Extract the (X, Y) coordinate from the center of the cell holding the provided text.  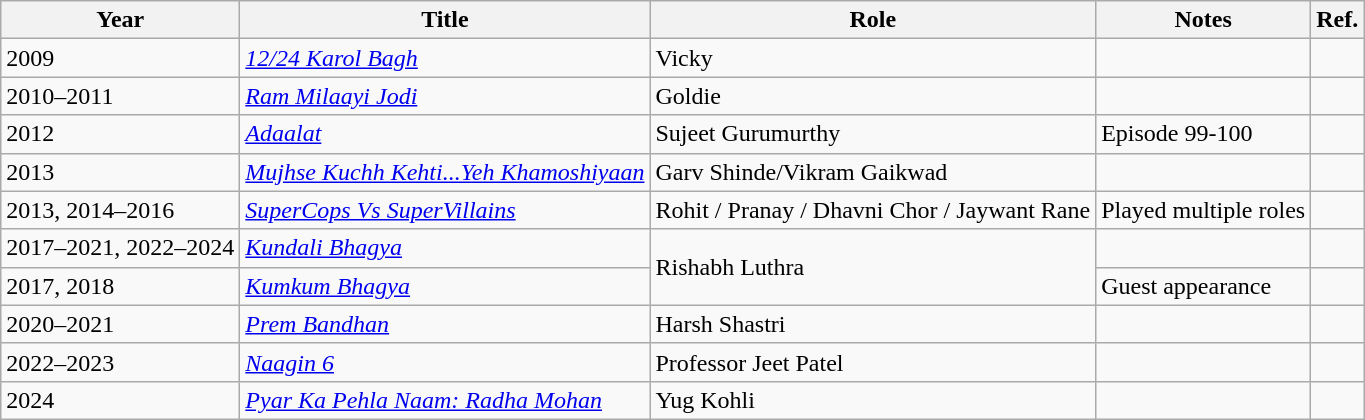
Pyar Ka Pehla Naam: Radha Mohan (445, 400)
Garv Shinde/Vikram Gaikwad (873, 172)
2009 (120, 58)
2013, 2014–2016 (120, 210)
Harsh Shastri (873, 324)
Prem Bandhan (445, 324)
12/24 Karol Bagh (445, 58)
Goldie (873, 96)
2020–2021 (120, 324)
Year (120, 20)
Episode 99-100 (1204, 134)
2017, 2018 (120, 286)
Adaalat (445, 134)
Role (873, 20)
2012 (120, 134)
2013 (120, 172)
Naagin 6 (445, 362)
Rishabh Luthra (873, 267)
Ram Milaayi Jodi (445, 96)
Mujhse Kuchh Kehti...Yeh Khamoshiyaan (445, 172)
2024 (120, 400)
Kumkum Bhagya (445, 286)
Title (445, 20)
SuperCops Vs SuperVillains (445, 210)
Notes (1204, 20)
Professor Jeet Patel (873, 362)
Ref. (1338, 20)
Kundali Bhagya (445, 248)
Played multiple roles (1204, 210)
2010–2011 (120, 96)
Sujeet Gurumurthy (873, 134)
Vicky (873, 58)
2022–2023 (120, 362)
Rohit / Pranay / Dhavni Chor / Jaywant Rane (873, 210)
2017–2021, 2022–2024 (120, 248)
Yug Kohli (873, 400)
Guest appearance (1204, 286)
